Capture the cell that displays the provided text and extract its [X, Y] central coordinate. 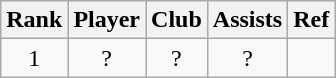
Ref [312, 20]
Rank [34, 20]
Club [177, 20]
Assists [247, 20]
Player [107, 20]
1 [34, 58]
